Scan for the cell matching the given text and deliver its [X, Y] coordinate at center. 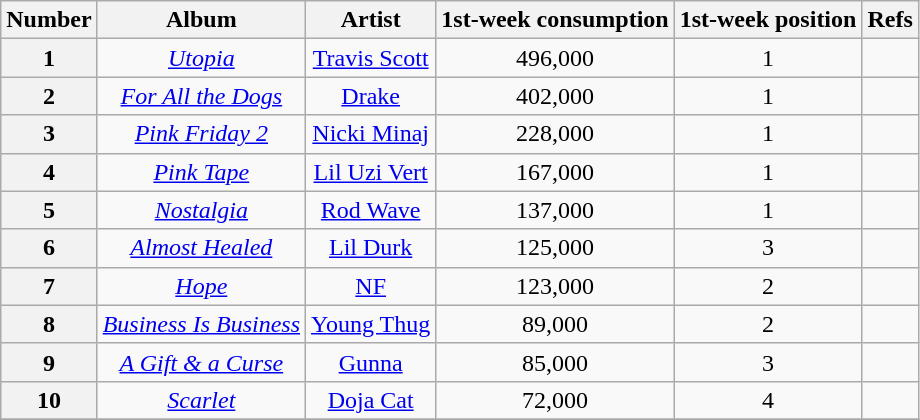
1st-week position [768, 20]
Artist [371, 20]
Utopia [201, 58]
6 [49, 248]
137,000 [555, 210]
8 [49, 324]
7 [49, 286]
Pink Friday 2 [201, 134]
Drake [371, 96]
9 [49, 362]
For All the Dogs [201, 96]
Lil Durk [371, 248]
Nostalgia [201, 210]
228,000 [555, 134]
A Gift & a Curse [201, 362]
167,000 [555, 172]
1st-week consumption [555, 20]
123,000 [555, 286]
10 [49, 400]
72,000 [555, 400]
Refs [890, 20]
5 [49, 210]
Rod Wave [371, 210]
Hope [201, 286]
Gunna [371, 362]
Travis Scott [371, 58]
NF [371, 286]
Doja Cat [371, 400]
89,000 [555, 324]
Lil Uzi Vert [371, 172]
Nicki Minaj [371, 134]
Number [49, 20]
402,000 [555, 96]
Business Is Business [201, 324]
Pink Tape [201, 172]
Almost Healed [201, 248]
496,000 [555, 58]
125,000 [555, 248]
Young Thug [371, 324]
Scarlet [201, 400]
85,000 [555, 362]
Album [201, 20]
